Search for the cell housing the specified text and yield its [X, Y] center coordinate. 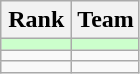
Rank [36, 20]
Team [106, 20]
